Output the (x, y) coordinate of the center of the cell containing the given text.  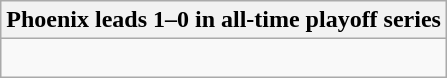
Phoenix leads 1–0 in all-time playoff series (224, 20)
